Pinpoint the cell where the given text exists, returning its [X, Y] midpoint coordinate. 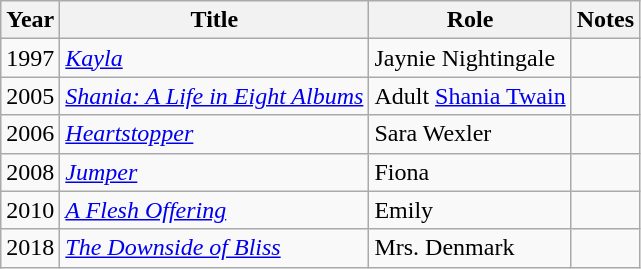
The Downside of Bliss [214, 248]
1997 [30, 58]
Notes [605, 20]
Title [214, 20]
Jumper [214, 172]
Adult Shania Twain [470, 96]
Fiona [470, 172]
Kayla [214, 58]
Role [470, 20]
A Flesh Offering [214, 210]
Jaynie Nightingale [470, 58]
Heartstopper [214, 134]
Sara Wexler [470, 134]
2008 [30, 172]
2006 [30, 134]
Shania: A Life in Eight Albums [214, 96]
2010 [30, 210]
Emily [470, 210]
Year [30, 20]
2018 [30, 248]
Mrs. Denmark [470, 248]
2005 [30, 96]
